Scan for the cell matching the given text and deliver its (x, y) coordinate at center. 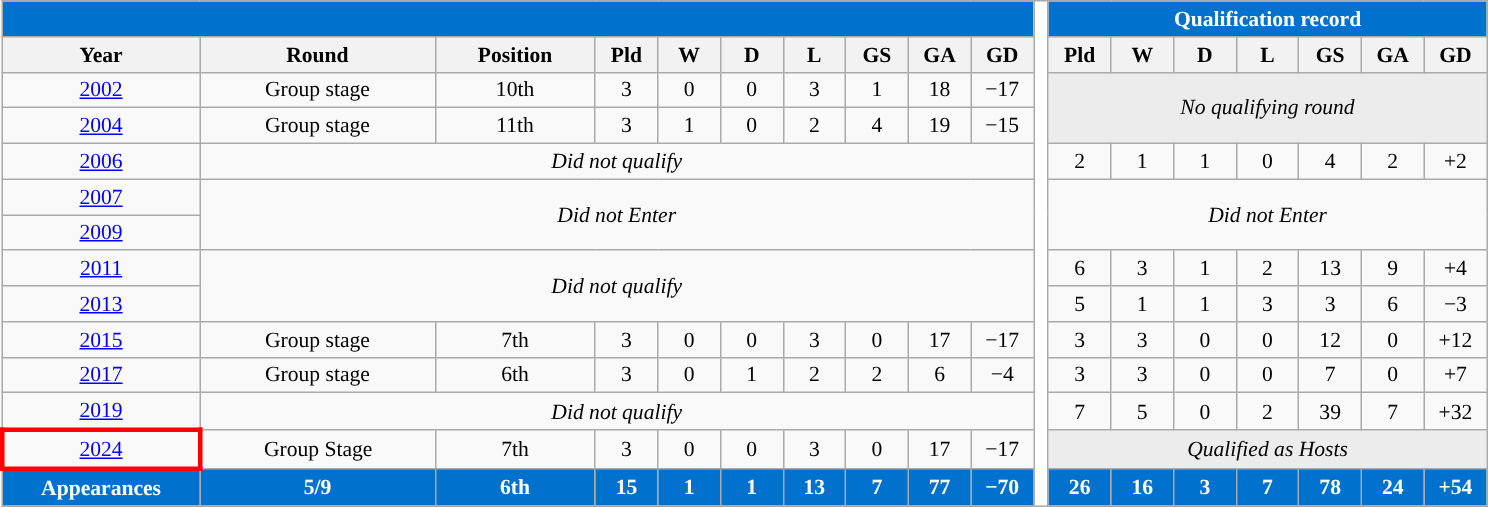
+54 (1456, 488)
9 (1392, 269)
5/9 (318, 488)
77 (940, 488)
16 (1142, 488)
+7 (1456, 375)
Round (318, 55)
2013 (101, 304)
2009 (101, 233)
2006 (101, 162)
12 (1330, 340)
18 (940, 90)
Qualification record (1267, 19)
2015 (101, 340)
−4 (1002, 375)
11th (515, 126)
2019 (101, 412)
Position (515, 55)
+2 (1456, 162)
Appearances (101, 488)
−3 (1456, 304)
+4 (1456, 269)
24 (1392, 488)
+32 (1456, 412)
−70 (1002, 488)
2002 (101, 90)
Qualified as Hosts (1267, 450)
2017 (101, 375)
−15 (1002, 126)
78 (1330, 488)
2007 (101, 197)
2004 (101, 126)
2024 (101, 450)
Group Stage (318, 450)
15 (626, 488)
No qualifying round (1267, 108)
10th (515, 90)
+12 (1456, 340)
26 (1080, 488)
2011 (101, 269)
39 (1330, 412)
Year (101, 55)
19 (940, 126)
